Extract the (x, y) coordinate from the center of the cell holding the provided text.  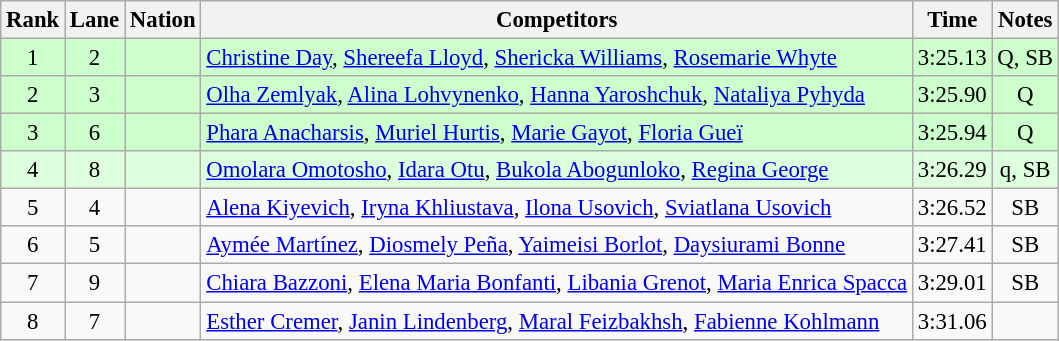
Q, SB (1025, 58)
Nation (163, 20)
Time (952, 20)
Chiara Bazzoni, Elena Maria Bonfanti, Libania Grenot, Maria Enrica Spacca (556, 283)
Alena Kiyevich, Iryna Khliustava, Ilona Usovich, Sviatlana Usovich (556, 208)
q, SB (1025, 170)
3:27.41 (952, 245)
Aymée Martínez, Diosmely Peña, Yaimeisi Borlot, Daysiurami Bonne (556, 245)
Phara Anacharsis, Muriel Hurtis, Marie Gayot, Floria Gueï (556, 133)
3:25.90 (952, 95)
Lane (95, 20)
3:26.52 (952, 208)
1 (33, 58)
3:31.06 (952, 321)
Notes (1025, 20)
Rank (33, 20)
3:25.13 (952, 58)
Competitors (556, 20)
3:25.94 (952, 133)
Christine Day, Shereefa Lloyd, Shericka Williams, Rosemarie Whyte (556, 58)
Esther Cremer, Janin Lindenberg, Maral Feizbakhsh, Fabienne Kohlmann (556, 321)
Omolara Omotosho, Idara Otu, Bukola Abogunloko, Regina George (556, 170)
3:26.29 (952, 170)
3:29.01 (952, 283)
9 (95, 283)
Olha Zemlyak, Alina Lohvynenko, Hanna Yaroshchuk, Nataliya Pyhyda (556, 95)
